Extract the [X, Y] coordinate from the center of the cell holding the provided text.  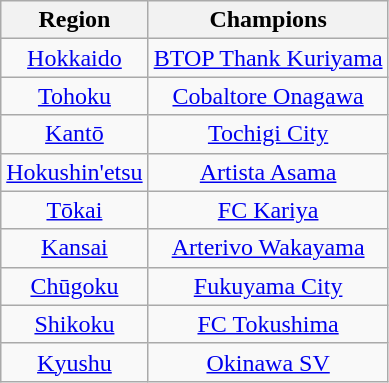
Kantō [74, 134]
Region [74, 20]
Shikoku [74, 324]
Hokkaido [74, 58]
Arterivo Wakayama [268, 248]
Okinawa SV [268, 362]
Champions [268, 20]
Fukuyama City [268, 286]
Kansai [74, 248]
Kyushu [74, 362]
FC Tokushima [268, 324]
FC Kariya [268, 210]
Tochigi City [268, 134]
BTOP Thank Kuriyama [268, 58]
Chūgoku [74, 286]
Cobaltore Onagawa [268, 96]
Hokushin'etsu [74, 172]
Tohoku [74, 96]
Artista Asama [268, 172]
Tōkai [74, 210]
